Output the [x, y] coordinate of the center of the cell containing the given text.  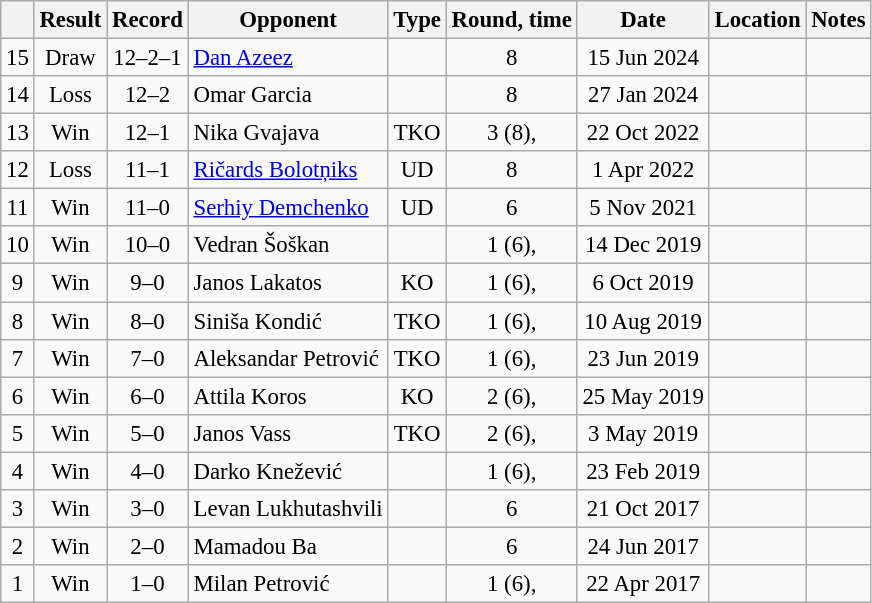
22 Apr 2017 [643, 584]
12–2–1 [148, 58]
25 May 2019 [643, 396]
3 (8), [512, 133]
Notes [838, 20]
21 Oct 2017 [643, 509]
Omar Garcia [288, 95]
Result [70, 20]
4–0 [148, 471]
6–0 [148, 396]
Opponent [288, 20]
Date [643, 20]
15 [18, 58]
13 [18, 133]
Serhiy Demchenko [288, 208]
8–0 [148, 321]
1–0 [148, 584]
Darko Knežević [288, 471]
Attila Koros [288, 396]
27 Jan 2024 [643, 95]
10–0 [148, 245]
7–0 [148, 358]
6 Oct 2019 [643, 283]
5 Nov 2021 [643, 208]
11–0 [148, 208]
14 [18, 95]
Location [758, 20]
24 Jun 2017 [643, 546]
Draw [70, 58]
11–1 [148, 170]
Mamadou Ba [288, 546]
Record [148, 20]
14 Dec 2019 [643, 245]
9–0 [148, 283]
2–0 [148, 546]
4 [18, 471]
11 [18, 208]
23 Jun 2019 [643, 358]
Ričards Bolotņiks [288, 170]
Janos Vass [288, 433]
3–0 [148, 509]
Siniša Kondić [288, 321]
7 [18, 358]
23 Feb 2019 [643, 471]
2 [18, 546]
Milan Petrović [288, 584]
22 Oct 2022 [643, 133]
Janos Lakatos [288, 283]
9 [18, 283]
Levan Lukhutashvili [288, 509]
1 [18, 584]
Round, time [512, 20]
1 Apr 2022 [643, 170]
15 Jun 2024 [643, 58]
3 May 2019 [643, 433]
12–2 [148, 95]
3 [18, 509]
Vedran Šoškan [288, 245]
10 [18, 245]
12–1 [148, 133]
Type [417, 20]
Nika Gvajava [288, 133]
Dan Azeez [288, 58]
5 [18, 433]
10 Aug 2019 [643, 321]
5–0 [148, 433]
Aleksandar Petrović [288, 358]
12 [18, 170]
